Return the [x, y] coordinate for the center point of the cell that contains the specified text.  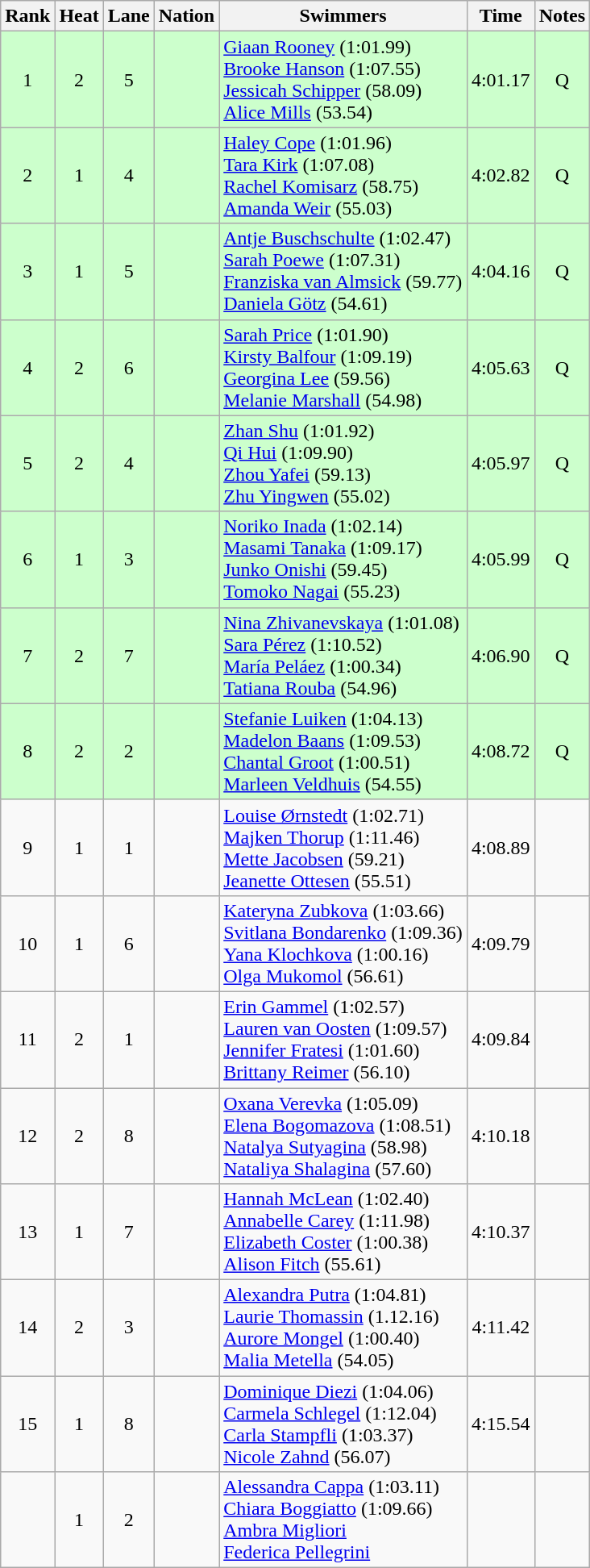
Lane [129, 16]
4:10.37 [501, 1232]
14 [27, 1328]
Sarah Price (1:01.90)Kirsty Balfour (1:09.19)Georgina Lee (59.56)Melanie Marshall (54.98) [343, 368]
4:11.42 [501, 1328]
Kateryna Zubkova (1:03.66)Svitlana Bondarenko (1:09.36)Yana Klochkova (1:00.16)Olga Mukomol (56.61) [343, 944]
9 [27, 847]
10 [27, 944]
Notes [562, 16]
13 [27, 1232]
4:09.84 [501, 1039]
4:06.90 [501, 655]
Rank [27, 16]
Alexandra Putra (1:04.81)Laurie Thomassin (1.12.16)Aurore Mongel (1:00.40)Malia Metella (54.05) [343, 1328]
Dominique Diezi (1:04.06)Carmela Schlegel (1:12.04)Carla Stampfli (1:03.37)Nicole Zahnd (56.07) [343, 1424]
Alessandra Cappa (1:03.11)Chiara Boggiatto (1:09.66)Ambra MiglioriFederica Pellegrini [343, 1520]
Oxana Verevka (1:05.09)Elena Bogomazova (1:08.51)Natalya Sutyagina (58.98)Nataliya Shalagina (57.60) [343, 1136]
Antje Buschschulte (1:02.47)Sarah Poewe (1:07.31)Franziska van Almsick (59.77)Daniela Götz (54.61) [343, 271]
Noriko Inada (1:02.14)Masami Tanaka (1:09.17)Junko Onishi (59.45)Tomoko Nagai (55.23) [343, 560]
Time [501, 16]
4:01.17 [501, 79]
Haley Cope (1:01.96)Tara Kirk (1:07.08)Rachel Komisarz (58.75)Amanda Weir (55.03) [343, 176]
Stefanie Luiken (1:04.13)Madelon Baans (1:09.53)Chantal Groot (1:00.51)Marleen Veldhuis (54.55) [343, 752]
4:02.82 [501, 176]
4:05.97 [501, 463]
12 [27, 1136]
4:10.18 [501, 1136]
4:05.99 [501, 560]
4:05.63 [501, 368]
11 [27, 1039]
Hannah McLean (1:02.40)Annabelle Carey (1:11.98)Elizabeth Coster (1:00.38)Alison Fitch (55.61) [343, 1232]
Heat [79, 16]
4:09.79 [501, 944]
4:08.89 [501, 847]
Zhan Shu (1:01.92)Qi Hui (1:09.90)Zhou Yafei (59.13)Zhu Yingwen (55.02) [343, 463]
Nina Zhivanevskaya (1:01.08)Sara Pérez (1:10.52)María Peláez (1:00.34)Tatiana Rouba (54.96) [343, 655]
Giaan Rooney (1:01.99)Brooke Hanson (1:07.55)Jessicah Schipper (58.09)Alice Mills (53.54) [343, 79]
Nation [186, 16]
Louise Ørnstedt (1:02.71)Majken Thorup (1:11.46)Mette Jacobsen (59.21)Jeanette Ottesen (55.51) [343, 847]
4:08.72 [501, 752]
4:15.54 [501, 1424]
4:04.16 [501, 271]
15 [27, 1424]
Swimmers [343, 16]
Erin Gammel (1:02.57)Lauren van Oosten (1:09.57)Jennifer Fratesi (1:01.60)Brittany Reimer (56.10) [343, 1039]
